Provide the (x, y) coordinate of the cell's center where the given text is located.  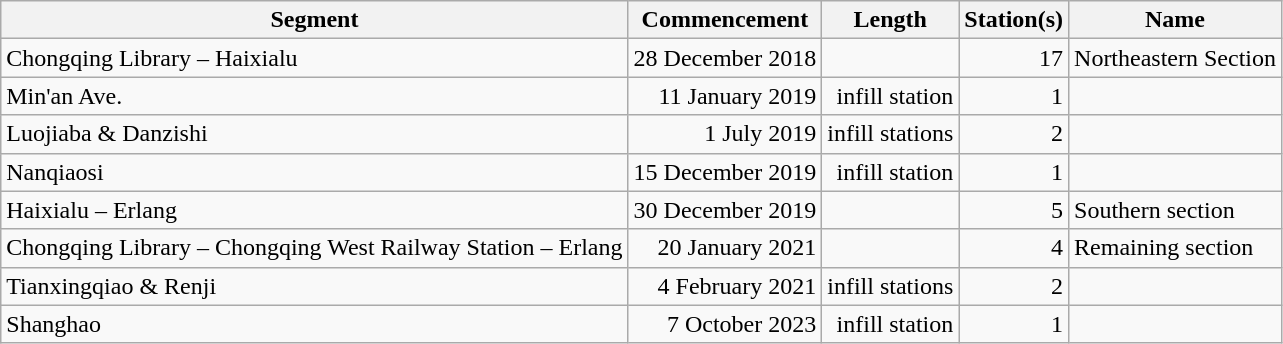
17 (1014, 58)
20 January 2021 (725, 248)
Luojiaba & Danzishi (314, 134)
Nanqiaosi (314, 172)
4 February 2021 (725, 286)
1 July 2019 (725, 134)
Chongqing Library – Haixialu (314, 58)
Haixialu – Erlang (314, 210)
30 December 2019 (725, 210)
Southern section (1176, 210)
Segment (314, 20)
28 December 2018 (725, 58)
Northeastern Section (1176, 58)
Shanghao (314, 324)
7 October 2023 (725, 324)
Min'an Ave. (314, 96)
4 (1014, 248)
Name (1176, 20)
11 January 2019 (725, 96)
Chongqing Library – Chongqing West Railway Station – Erlang (314, 248)
Station(s) (1014, 20)
Tianxingqiao & Renji (314, 286)
15 December 2019 (725, 172)
5 (1014, 210)
Remaining section (1176, 248)
Commencement (725, 20)
Length (890, 20)
